Find where the given text appears and provide that cell's center as (X, Y) coordinate. 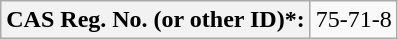
75-71-8 (354, 20)
CAS Reg. No. (or other ID)*: (156, 20)
